Detect which cell encompasses the target text, then output its [x, y] center coordinate. 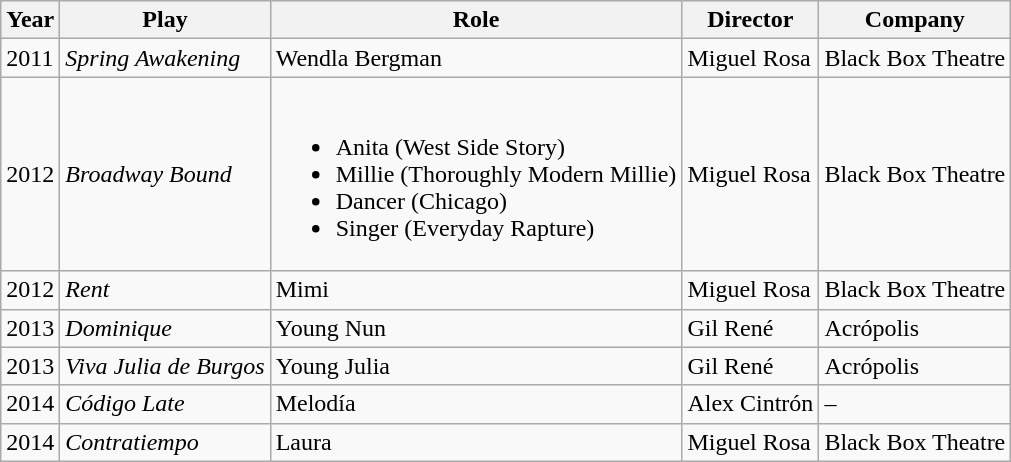
Dominique [165, 328]
Play [165, 20]
Rent [165, 290]
Alex Cintrón [750, 404]
Viva Julia de Burgos [165, 366]
Young Nun [476, 328]
Year [30, 20]
Anita (West Side Story)Millie (Thoroughly Modern Millie)Dancer (Chicago)Singer (Everyday Rapture) [476, 174]
Contratiempo [165, 442]
2011 [30, 58]
Young Julia [476, 366]
Laura [476, 442]
– [915, 404]
Broadway Bound [165, 174]
Company [915, 20]
Director [750, 20]
Role [476, 20]
Código Late [165, 404]
Spring Awakening [165, 58]
Mimi [476, 290]
Melodía [476, 404]
Wendla Bergman [476, 58]
